From the cell containing the given text, extract its center point as (X, Y) coordinate. 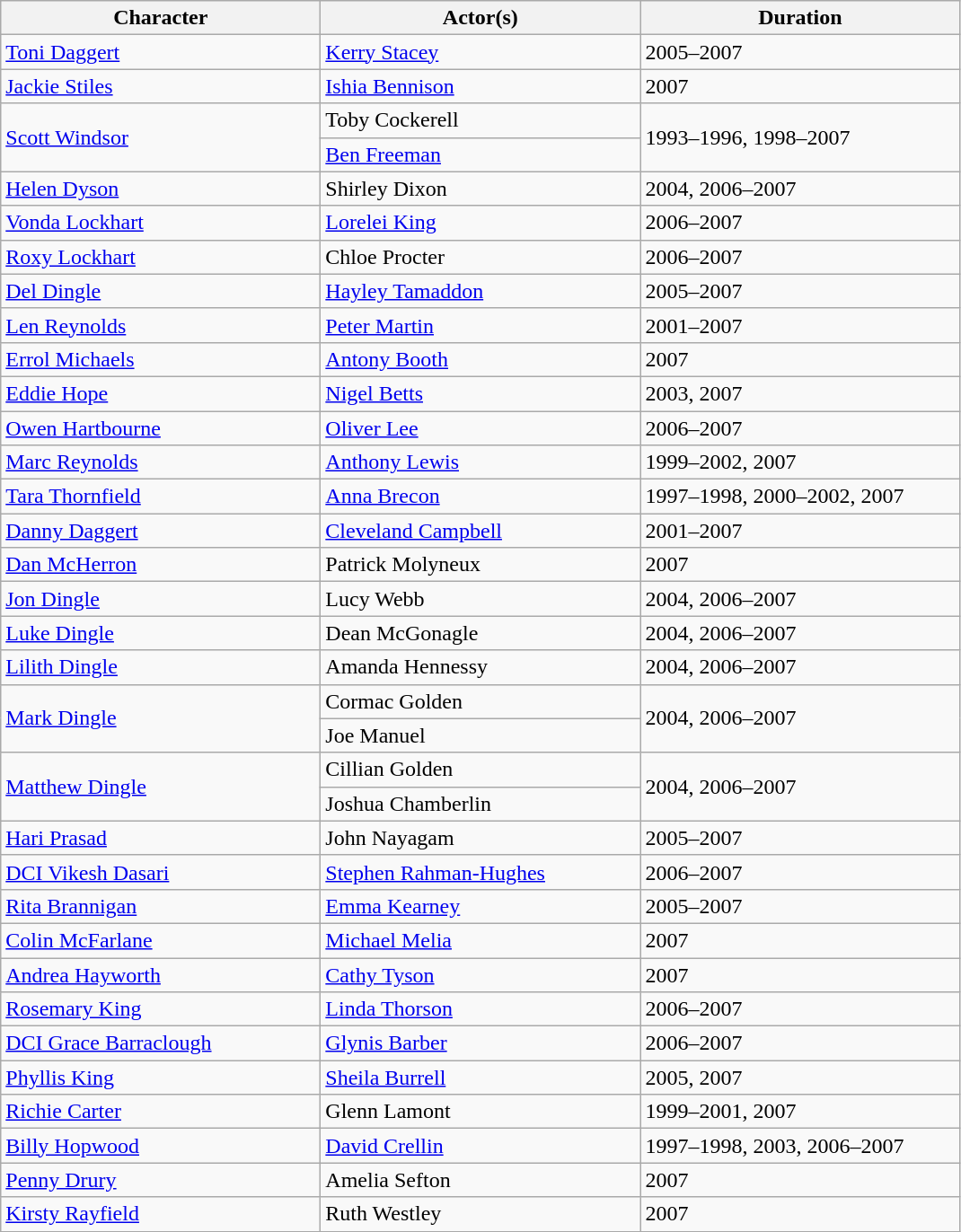
Mark Dingle (161, 718)
Rosemary King (161, 1009)
Luke Dingle (161, 633)
Oliver Lee (480, 428)
Lilith Dingle (161, 667)
Glenn Lamont (480, 1112)
Errol Michaels (161, 359)
Chloe Procter (480, 257)
Ruth Westley (480, 1214)
Cillian Golden (480, 770)
Ben Freeman (480, 154)
John Nayagam (480, 838)
Kirsty Rayfield (161, 1214)
Peter Martin (480, 325)
Stephen Rahman-Hughes (480, 872)
Phyllis King (161, 1078)
Owen Hartbourne (161, 428)
Anna Brecon (480, 497)
Cleveland Campbell (480, 531)
Duration (800, 18)
DCI Grace Barraclough (161, 1043)
Antony Booth (480, 359)
Michael Melia (480, 940)
Jon Dingle (161, 599)
Amanda Hennessy (480, 667)
Matthew Dingle (161, 787)
Ishia Bennison (480, 86)
1997–1998, 2000–2002, 2007 (800, 497)
1999–2001, 2007 (800, 1112)
Roxy Lockhart (161, 257)
Hari Prasad (161, 838)
Billy Hopwood (161, 1146)
Hayley Tamaddon (480, 291)
Jackie Stiles (161, 86)
Toby Cockerell (480, 120)
Kerry Stacey (480, 52)
Shirley Dixon (480, 189)
Scott Windsor (161, 137)
Character (161, 18)
Rita Brannigan (161, 906)
Tara Thornfield (161, 497)
Joshua Chamberlin (480, 804)
Linda Thorson (480, 1009)
Danny Daggert (161, 531)
Lucy Webb (480, 599)
1997–1998, 2003, 2006–2007 (800, 1146)
Andrea Hayworth (161, 974)
Marc Reynolds (161, 462)
Patrick Molyneux (480, 565)
Dan McHerron (161, 565)
Sheila Burrell (480, 1078)
1999–2002, 2007 (800, 462)
Emma Kearney (480, 906)
David Crellin (480, 1146)
Cormac Golden (480, 701)
1993–1996, 1998–2007 (800, 137)
Glynis Barber (480, 1043)
Nigel Betts (480, 393)
2003, 2007 (800, 393)
Amelia Sefton (480, 1180)
Eddie Hope (161, 393)
2005, 2007 (800, 1078)
Lorelei King (480, 223)
Richie Carter (161, 1112)
Vonda Lockhart (161, 223)
Del Dingle (161, 291)
Anthony Lewis (480, 462)
Dean McGonagle (480, 633)
Penny Drury (161, 1180)
Joe Manuel (480, 735)
Toni Daggert (161, 52)
Colin McFarlane (161, 940)
Helen Dyson (161, 189)
Len Reynolds (161, 325)
DCI Vikesh Dasari (161, 872)
Actor(s) (480, 18)
Cathy Tyson (480, 974)
